Return the [X, Y] coordinate for the center point of the cell that contains the specified text.  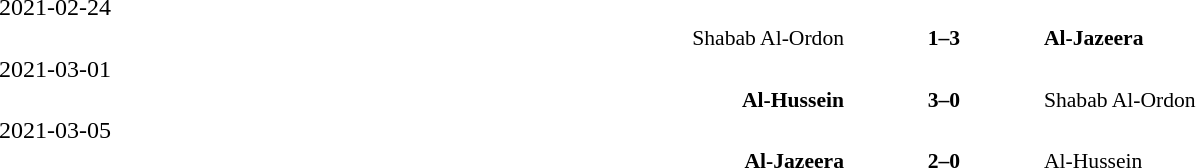
1–3 [944, 38]
3–0 [944, 100]
